Search for the cell housing the specified text and yield its [x, y] center coordinate. 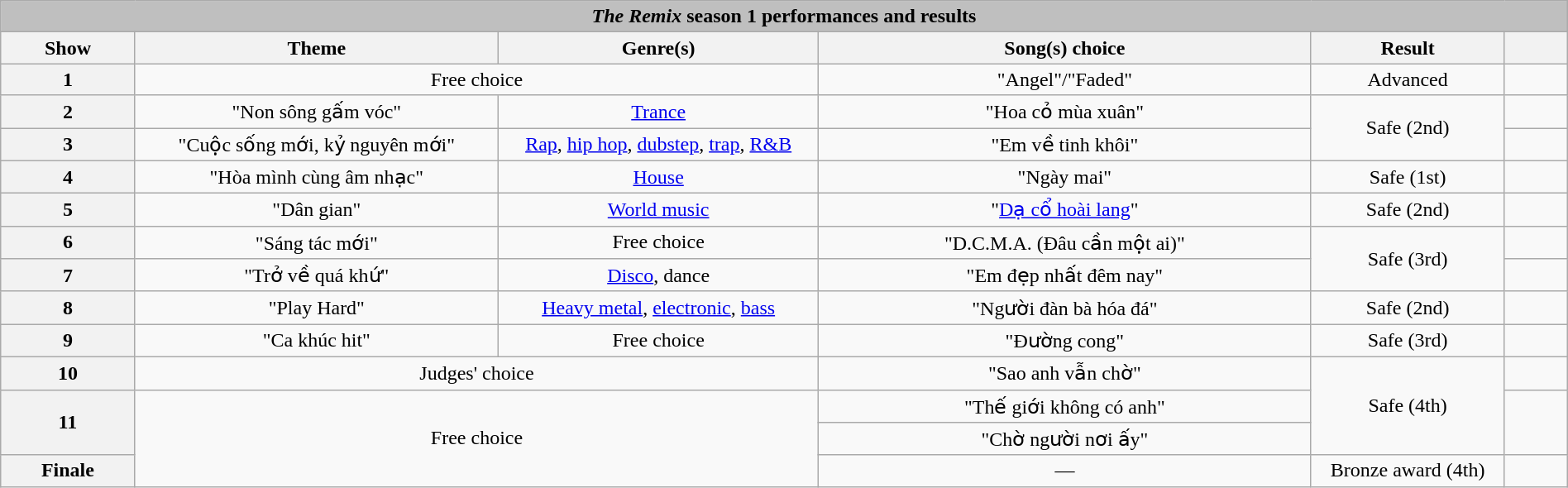
Advanced [1408, 79]
1 [68, 79]
10 [68, 373]
Genre(s) [658, 48]
"Dạ cổ hoài lang" [1065, 210]
9 [68, 341]
7 [68, 275]
"Dân gian" [316, 210]
"Play Hard" [316, 308]
— [1065, 471]
"Ngày mai" [1065, 177]
"Sao anh vẫn chờ" [1065, 373]
"Trở về quá khứ" [316, 275]
6 [68, 242]
"Hòa mình cùng âm nhạc" [316, 177]
Heavy metal, electronic, bass [658, 308]
Rap, hip hop, dubstep, trap, R&B [658, 144]
"Thế giới không có anh" [1065, 406]
2 [68, 112]
House [658, 177]
"Người đàn bà hóa đá" [1065, 308]
"Em đẹp nhất đêm nay" [1065, 275]
"Cuộc sống mới, kỷ nguyên mới" [316, 144]
Show [68, 48]
11 [68, 422]
"Ca khúc hit" [316, 341]
The Remix season 1 performances and results [784, 17]
"Angel"/"Faded" [1065, 79]
4 [68, 177]
Theme [316, 48]
Song(s) choice [1065, 48]
"D.C.M.A. (Đâu cần một ai)" [1065, 242]
Result [1408, 48]
Disco, dance [658, 275]
5 [68, 210]
"Sáng tác mới" [316, 242]
"Chờ người nơi ấy" [1065, 439]
"Em về tinh khôi" [1065, 144]
8 [68, 308]
"Đường cong" [1065, 341]
Safe (1st) [1408, 177]
3 [68, 144]
Bronze award (4th) [1408, 471]
Safe (4th) [1408, 405]
Judges' choice [476, 373]
"Hoa cỏ mùa xuân" [1065, 112]
Trance [658, 112]
"Non sông gấm vóc" [316, 112]
World music [658, 210]
Finale [68, 471]
